Scan for the cell matching the given text and deliver its (x, y) coordinate at center. 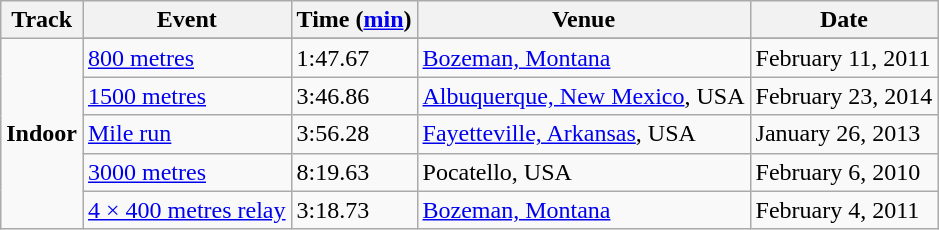
Indoor (42, 134)
Track (42, 20)
January 26, 2013 (844, 134)
1:47.67 (354, 58)
Fayetteville, Arkansas, USA (584, 134)
800 metres (186, 58)
February 23, 2014 (844, 96)
3000 metres (186, 172)
Pocatello, USA (584, 172)
February 4, 2011 (844, 210)
1500 metres (186, 96)
February 11, 2011 (844, 58)
3:18.73 (354, 210)
Date (844, 20)
Albuquerque, New Mexico, USA (584, 96)
Time (min) (354, 20)
3:46.86 (354, 96)
Venue (584, 20)
8:19.63 (354, 172)
February 6, 2010 (844, 172)
Event (186, 20)
4 × 400 metres relay (186, 210)
3:56.28 (354, 134)
Mile run (186, 134)
